Return the (x, y) coordinate for the center point of the cell that contains the specified text.  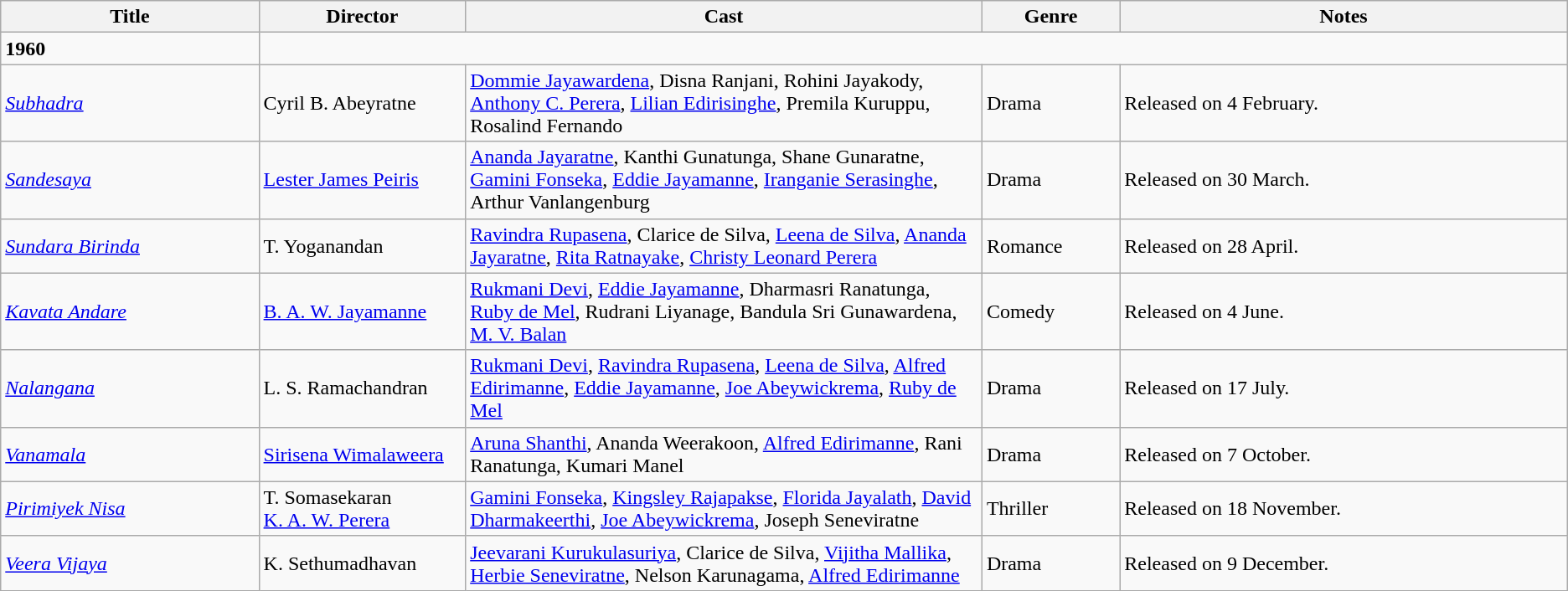
T. Somasekaran K. A. W. Perera (362, 509)
Comedy (1050, 311)
L. S. Ramachandran (362, 388)
Subhadra (130, 103)
Sirisena Wimalaweera (362, 454)
Genre (1050, 17)
Vanamala (130, 454)
Released on 4 February. (1344, 103)
Released on 18 November. (1344, 509)
Title (130, 17)
Released on 9 December. (1344, 563)
Cast (724, 17)
B. A. W. Jayamanne (362, 311)
Dommie Jayawardena, Disna Ranjani, Rohini Jayakody, Anthony C. Perera, Lilian Edirisinghe, Premila Kuruppu, Rosalind Fernando (724, 103)
Aruna Shanthi, Ananda Weerakoon, Alfred Edirimanne, Rani Ranatunga, Kumari Manel (724, 454)
Pirimiyek Nisa (130, 509)
Notes (1344, 17)
Lester James Peiris (362, 180)
Sundara Birinda (130, 246)
Gamini Fonseka, Kingsley Rajapakse, Florida Jayalath, David Dharmakeerthi, Joe Abeywickrema, Joseph Seneviratne (724, 509)
Kavata Andare (130, 311)
Nalangana (130, 388)
1960 (130, 49)
Released on 28 April. (1344, 246)
Rukmani Devi, Eddie Jayamanne, Dharmasri Ranatunga, Ruby de Mel, Rudrani Liyanage, Bandula Sri Gunawardena, M. V. Balan (724, 311)
Released on 17 July. (1344, 388)
Ananda Jayaratne, Kanthi Gunatunga, Shane Gunaratne, Gamini Fonseka, Eddie Jayamanne, Iranganie Serasinghe, Arthur Vanlangenburg (724, 180)
Sandesaya (130, 180)
Cyril B. Abeyratne (362, 103)
Ravindra Rupasena, Clarice de Silva, Leena de Silva, Ananda Jayaratne, Rita Ratnayake, Christy Leonard Perera (724, 246)
Jeevarani Kurukulasuriya, Clarice de Silva, Vijitha Mallika, Herbie Seneviratne, Nelson Karunagama, Alfred Edirimanne (724, 563)
Thriller (1050, 509)
Released on 4 June. (1344, 311)
Rukmani Devi, Ravindra Rupasena, Leena de Silva, Alfred Edirimanne, Eddie Jayamanne, Joe Abeywickrema, Ruby de Mel (724, 388)
Director (362, 17)
Released on 7 October. (1344, 454)
K. Sethumadhavan (362, 563)
Released on 30 March. (1344, 180)
Veera Vijaya (130, 563)
Romance (1050, 246)
T. Yoganandan (362, 246)
